Extract the [x, y] coordinate from the center of the cell holding the provided text.  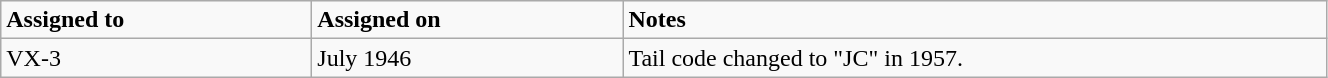
July 1946 [468, 58]
Notes [975, 20]
VX-3 [156, 58]
Assigned on [468, 20]
Tail code changed to "JC" in 1957. [975, 58]
Assigned to [156, 20]
